For the text-containing cell, return its midpoint in [x, y] coordinate format. 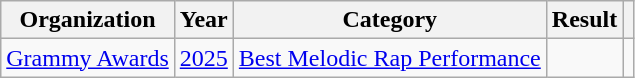
Year [204, 20]
Grammy Awards [88, 58]
Organization [88, 20]
Result [584, 20]
Category [390, 20]
2025 [204, 58]
Best Melodic Rap Performance [390, 58]
